Provide the (X, Y) coordinate of the cell's center where the given text is located.  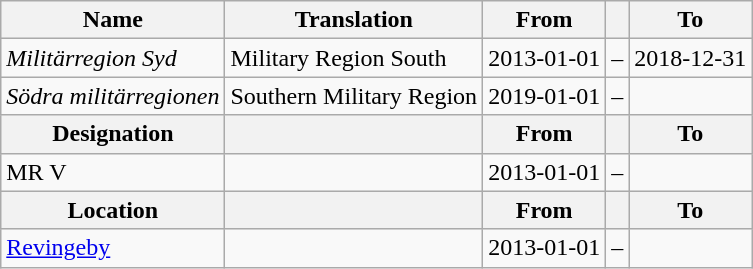
Militärregion Syd (113, 58)
Name (113, 20)
2019-01-01 (544, 96)
Military Region South (354, 58)
Translation (354, 20)
Södra militärregionen (113, 96)
Southern Military Region (354, 96)
Location (113, 210)
2018-12-31 (690, 58)
MR V (113, 172)
Designation (113, 134)
Revingeby (113, 248)
